Scan for the cell matching the given text and deliver its [X, Y] coordinate at center. 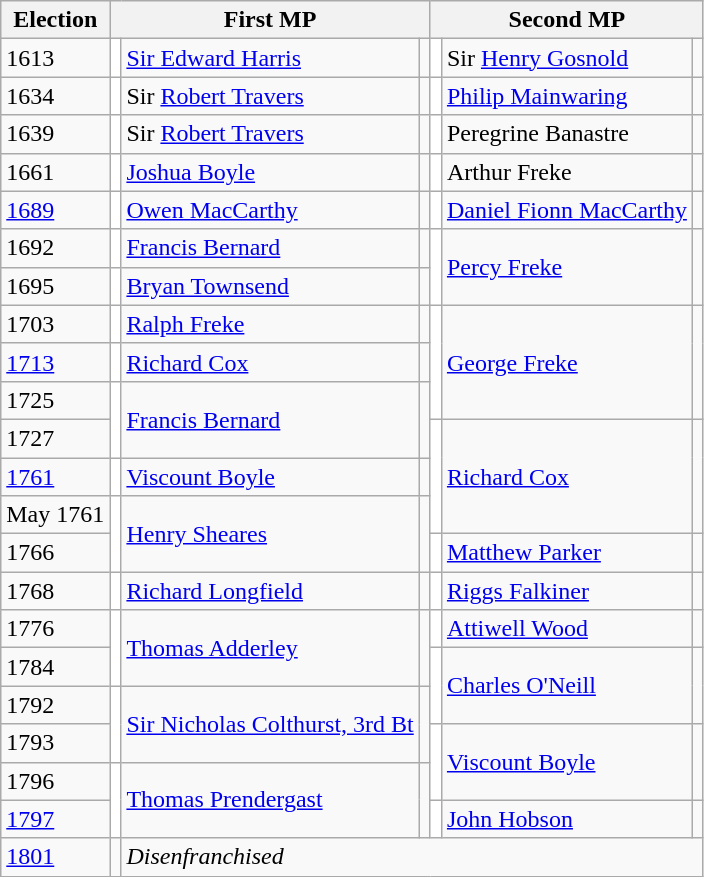
Matthew Parker [566, 553]
Philip Mainwaring [566, 96]
Second MP [566, 20]
Arthur Freke [566, 172]
1793 [56, 743]
Election [56, 20]
1761 [56, 477]
1613 [56, 58]
1796 [56, 781]
1692 [56, 248]
John Hobson [566, 819]
Daniel Fionn MacCarthy [566, 210]
Owen MacCarthy [270, 210]
First MP [270, 20]
Ralph Freke [270, 324]
1797 [56, 819]
Riggs Falkiner [566, 591]
1661 [56, 172]
Sir Edward Harris [270, 58]
1689 [56, 210]
Peregrine Banastre [566, 134]
Sir Nicholas Colthurst, 3rd Bt [270, 724]
Joshua Boyle [270, 172]
Henry Sheares [270, 534]
1784 [56, 667]
Sir Henry Gosnold [566, 58]
Thomas Prendergast [270, 800]
1768 [56, 591]
Percy Freke [566, 267]
1703 [56, 324]
George Freke [566, 362]
May 1761 [56, 515]
1792 [56, 705]
Attiwell Wood [566, 629]
Charles O'Neill [566, 686]
1725 [56, 400]
1639 [56, 134]
Disenfranchised [412, 857]
1634 [56, 96]
Thomas Adderley [270, 648]
Bryan Townsend [270, 286]
1695 [56, 286]
1713 [56, 362]
1801 [56, 857]
1766 [56, 553]
1776 [56, 629]
Richard Longfield [270, 591]
1727 [56, 438]
